Identify which cell holds the provided text, then report its [x, y] central coordinate. 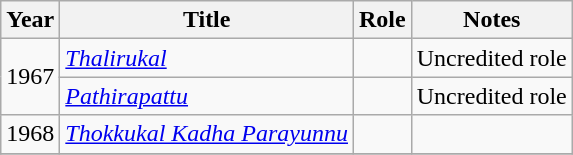
Thalirukal [207, 58]
Year [30, 20]
1967 [30, 77]
Pathirapattu [207, 96]
Thokkukal Kadha Parayunnu [207, 134]
Notes [492, 20]
1968 [30, 134]
Title [207, 20]
Role [383, 20]
